For the text-containing cell, return its midpoint in [X, Y] coordinate format. 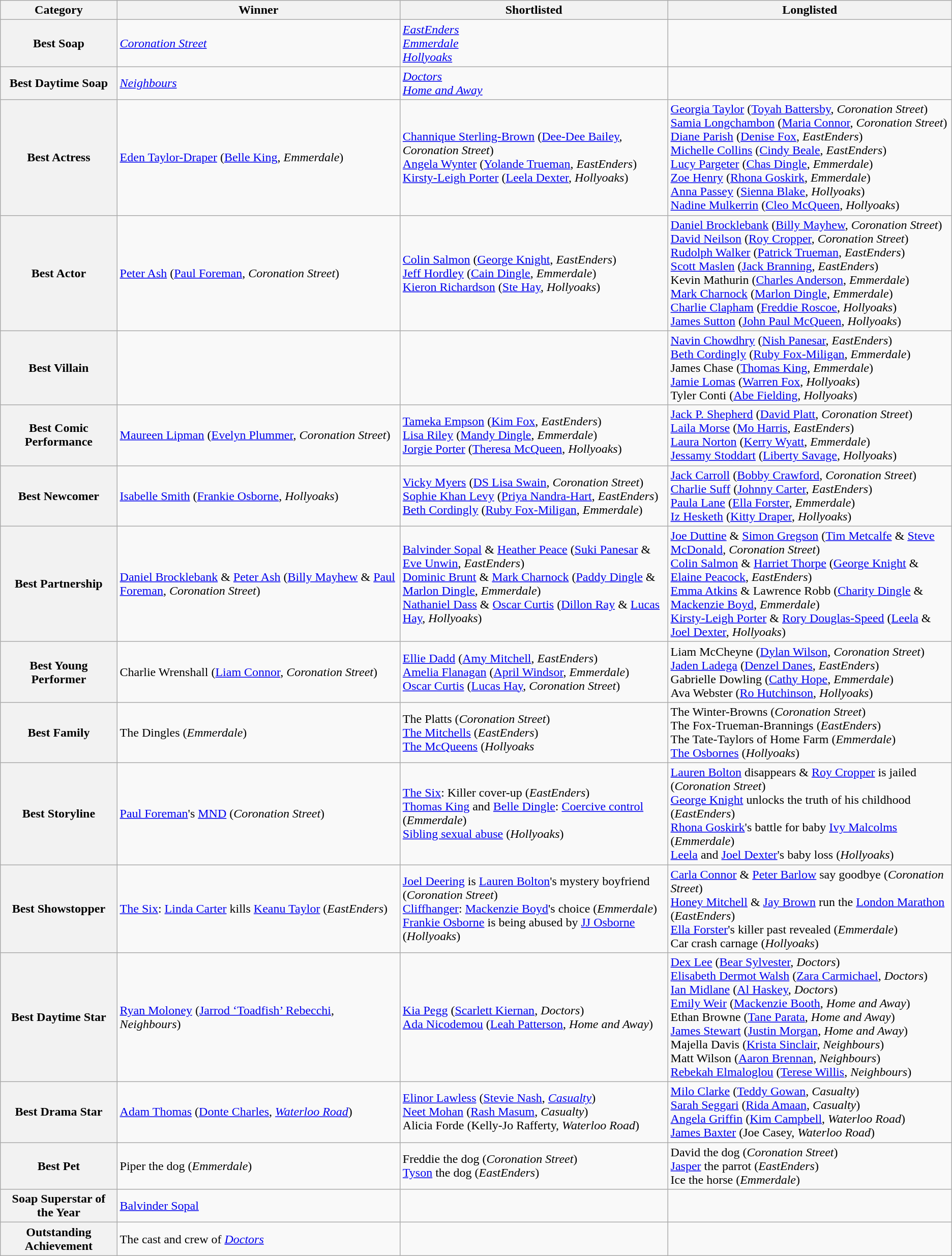
Doctors Home and Away [534, 83]
Maureen Lipman (Evelyn Plummer, Coronation Street) [258, 435]
Best Daytime Soap [59, 83]
Peter Ash (Paul Foreman, Coronation Street) [258, 273]
Best Partnership [59, 584]
EastEnders Emmerdale Hollyoaks [534, 43]
Neighbours [258, 83]
Best Daytime Star [59, 1017]
Best Actor [59, 273]
Longlisted [810, 10]
The Six: Killer cover-up (EastEnders) Thomas King and Belle Dingle: Coercive control (Emmerdale) Sibling sexual abuse (Hollyoaks) [534, 813]
Winner [258, 10]
Coronation Street [258, 43]
Best Newcomer [59, 495]
Ryan Moloney (Jarrod ‘Toadfish’ Rebecchi, Neighbours) [258, 1017]
Elinor Lawless (Stevie Nash, Casualty) Neet Mohan (Rash Masum, Casualty) Alicia Forde (Kelly-Jo Rafferty, Waterloo Road) [534, 1112]
Best Comic Performance [59, 435]
Balvinder Sopal [258, 1206]
Best Family [59, 733]
Paul Foreman's MND (Coronation Street) [258, 813]
Colin Salmon (George Knight, EastEnders) Jeff Hordley (Cain Dingle, Emmerdale) Kieron Richardson (Ste Hay, Hollyoaks) [534, 273]
Category [59, 10]
Best Showstopper [59, 909]
Ellie Dadd (Amy Mitchell, EastEnders) Amelia Flanagan (April Windsor, Emmerdale) Oscar Curtis (Lucas Hay, Coronation Street) [534, 671]
Piper the dog (Emmerdale) [258, 1166]
David the dog (Coronation Street) Jasper the parrot (EastEnders) Ice the horse (Emmerdale) [810, 1166]
Best Young Performer [59, 671]
Tameka Empson (Kim Fox, EastEnders) Lisa Riley (Mandy Dingle, Emmerdale) Jorgie Porter (Theresa McQueen, Hollyoaks) [534, 435]
The Dingles (Emmerdale) [258, 733]
Eden Taylor-Draper (Belle King, Emmerdale) [258, 158]
Best Drama Star [59, 1112]
Best Actress [59, 158]
The cast and crew of Doctors [258, 1239]
The Six: Linda Carter kills Keanu Taylor (EastEnders) [258, 909]
Daniel Brocklebank & Peter Ash (Billy Mayhew & Paul Foreman, Coronation Street) [258, 584]
The Platts (Coronation Street) The Mitchells (EastEnders) The McQueens (Hollyoaks [534, 733]
Outstanding Achievement [59, 1239]
Best Pet [59, 1166]
Adam Thomas (Donte Charles, Waterloo Road) [258, 1112]
Freddie the dog (Coronation Street) Tyson the dog (EastEnders) [534, 1166]
Shortlisted [534, 10]
The Winter-Browns (Coronation Street) The Fox-Trueman-Brannings (EastEnders) The Tate-Taylors of Home Farm (Emmerdale) The Osbornes (Hollyoaks) [810, 733]
Kia Pegg (Scarlett Kiernan, Doctors) Ada Nicodemou (Leah Patterson, Home and Away) [534, 1017]
Isabelle Smith (Frankie Osborne, Hollyoaks) [258, 495]
Charlie Wrenshall (Liam Connor, Coronation Street) [258, 671]
Soap Superstar of the Year [59, 1206]
Best Villain [59, 368]
Best Storyline [59, 813]
Vicky Myers (DS Lisa Swain, Coronation Street) Sophie Khan Levy (Priya Nandra-Hart, EastEnders) Beth Cordingly (Ruby Fox-Miligan, Emmerdale) [534, 495]
Best Soap [59, 43]
